Scan for the cell matching the given text and deliver its [x, y] coordinate at center. 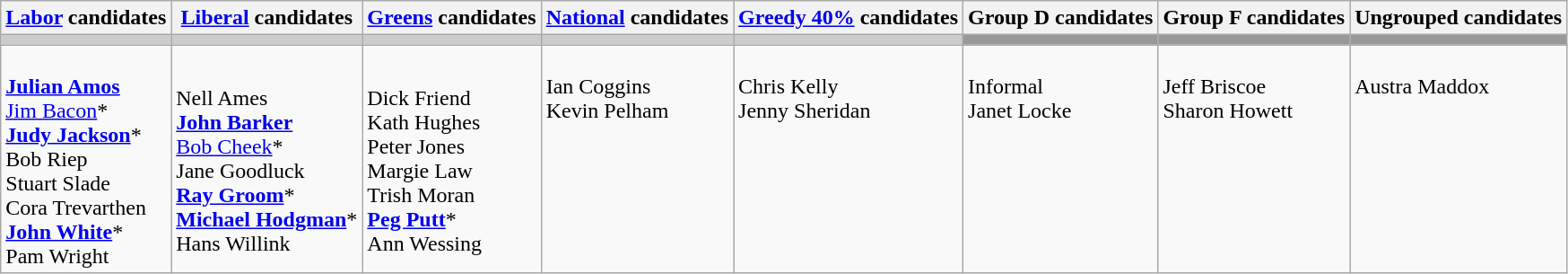
Austra Maddox [1459, 159]
Informal Janet Locke [1060, 159]
Jeff Briscoe Sharon Howett [1254, 159]
Group D candidates [1060, 18]
Group F candidates [1254, 18]
Liberal candidates [267, 18]
Dick Friend Kath Hughes Peter Jones Margie Law Trish Moran Peg Putt* Ann Wessing [452, 159]
Ungrouped candidates [1459, 18]
Ian Coggins Kevin Pelham [637, 159]
Julian Amos Jim Bacon* Judy Jackson* Bob Riep Stuart Slade Cora Trevarthen John White* Pam Wright [86, 159]
Greedy 40% candidates [849, 18]
Nell Ames John Barker Bob Cheek* Jane Goodluck Ray Groom* Michael Hodgman* Hans Willink [267, 159]
Labor candidates [86, 18]
Chris Kelly Jenny Sheridan [849, 159]
Greens candidates [452, 18]
National candidates [637, 18]
